Identify which cell holds the provided text, then report its [x, y] central coordinate. 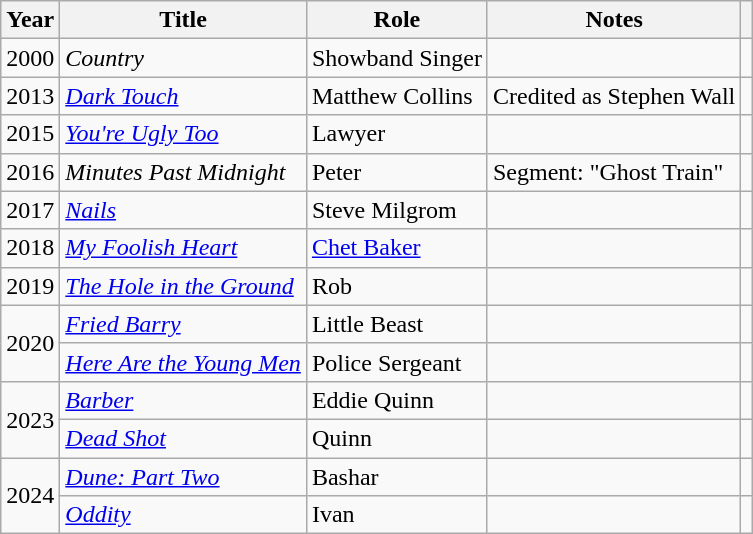
The Hole in the Ground [184, 286]
My Foolish Heart [184, 248]
Showband Singer [396, 58]
2024 [30, 496]
You're Ugly Too [184, 134]
Chet Baker [396, 248]
2016 [30, 172]
2013 [30, 96]
Role [396, 20]
2023 [30, 419]
2000 [30, 58]
Oddity [184, 515]
Eddie Quinn [396, 400]
Steve Milgrom [396, 210]
Little Beast [396, 324]
Segment: "Ghost Train" [614, 172]
Peter [396, 172]
Bashar [396, 477]
Dune: Part Two [184, 477]
Nails [184, 210]
Rob [396, 286]
Country [184, 58]
Notes [614, 20]
Minutes Past Midnight [184, 172]
2020 [30, 343]
Credited as Stephen Wall [614, 96]
Dark Touch [184, 96]
Ivan [396, 515]
Police Sergeant [396, 362]
2015 [30, 134]
Dead Shot [184, 438]
Title [184, 20]
Barber [184, 400]
2017 [30, 210]
Quinn [396, 438]
2019 [30, 286]
Here Are the Young Men [184, 362]
Matthew Collins [396, 96]
Year [30, 20]
Lawyer [396, 134]
2018 [30, 248]
Fried Barry [184, 324]
